For the text-containing cell, return its midpoint in [X, Y] coordinate format. 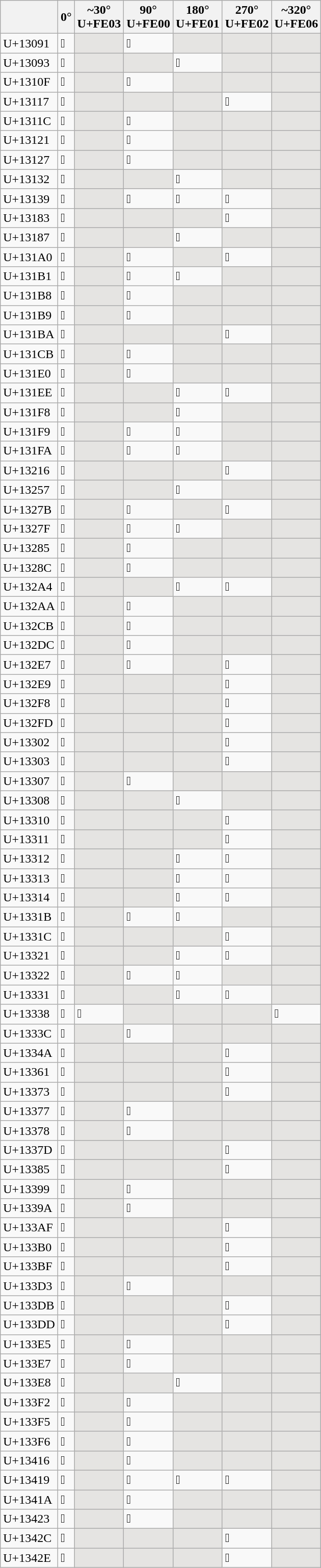
U+13117 [30, 102]
𓌸︃ [99, 1014]
𓄧︀ [149, 160]
U+1331B [30, 917]
U+13312 [30, 858]
U+13216 [30, 470]
𓐙︁ [198, 1480]
U+132AA [30, 606]
𓍊︂ [247, 1053]
𓌇 [66, 781]
U+132E7 [30, 665]
𓇺︁ [198, 451]
𓌱︂ [247, 995]
U+13093 [30, 63]
𓌜︂ [247, 937]
𓏓 [66, 1286]
𓂑 [66, 43]
𓌡︂ [247, 956]
𓆸︀ [149, 296]
𓄜︀ [149, 121]
𓋽︂ [247, 723]
𓏝︂ [247, 1325]
𓎅︂ [247, 1169]
U+1327B [30, 509]
𓋸 [66, 703]
U+13338 [30, 1014]
U+1339A [30, 1208]
U+133F5 [30, 1422]
180°U+FE01 [198, 17]
U+131EE [30, 393]
𓄲 [66, 179]
𓆠︂ [247, 257]
𓄡 [66, 140]
𓌒 [66, 858]
U+1310F [30, 82]
𓌡 [66, 956]
𓉗 [66, 490]
𓊤︁ [198, 587]
𓆹 [66, 315]
U+13183 [30, 218]
U+13331 [30, 995]
𓇺︀ [149, 451]
𓏥 [66, 1344]
U+133DD [30, 1325]
U+131B9 [30, 315]
𓇹 [66, 432]
𓄧 [66, 160]
U+133E5 [30, 1344]
𓇋 [66, 354]
𓏨︁ [198, 1383]
𓌇︀ [149, 781]
𓏨 [66, 1383]
𓐙︂ [247, 1480]
𓌓︁ [198, 878]
𓉿 [66, 528]
U+13385 [30, 1169]
U+13416 [30, 1460]
U+1333C [30, 1033]
𓋸︂ [247, 703]
𓋜 [66, 645]
𓏲 [66, 1402]
𓏧 [66, 1363]
𓂑︀ [149, 43]
𓈖︂ [247, 470]
𓏶 [66, 1441]
𓌈 [66, 800]
𓋧︂ [247, 665]
𓐮︂ [247, 1558]
U+13313 [30, 878]
𓌑 [66, 839]
U+132E9 [30, 684]
𓄗︂ [247, 102]
U+13187 [30, 237]
𓏧︀ [149, 1363]
U+131F8 [30, 412]
U+13307 [30, 781]
𓊪 [66, 606]
𓎙︀ [149, 1189]
𓍷︀ [149, 1111]
𓐣︀ [149, 1519]
𓋽 [66, 723]
𓌂 [66, 742]
𓏲︀ [149, 1402]
𓐙 [66, 1480]
𓍳 [66, 1092]
𓌔 [66, 898]
U+133F2 [30, 1402]
U+13139 [30, 198]
𓊅︀ [149, 548]
U+13423 [30, 1519]
𓄹 [66, 198]
𓉿︁ [198, 528]
U+13132 [30, 179]
𓍡 [66, 1072]
𓇮︁ [198, 393]
~320°U+FE06 [297, 17]
𓋧 [66, 665]
U+133E8 [30, 1383]
𓄲︁ [198, 179]
𓉻︂ [247, 509]
𓆇︁ [198, 237]
U+13378 [30, 1130]
U+13322 [30, 975]
𓄏 [66, 82]
U+13311 [30, 839]
𓇋︀ [149, 354]
𓇹︁ [198, 432]
U+131F9 [30, 432]
U+131B8 [30, 296]
U+13314 [30, 898]
U+1337D [30, 1150]
𓉗︁ [198, 490]
𓏛 [66, 1305]
U+132A4 [30, 587]
𓍽 [66, 1150]
𓌜 [66, 937]
U+132CB [30, 626]
U+13419 [30, 1480]
𓄗 [66, 102]
𓌛 [66, 917]
𓄡︀ [149, 140]
𓇸 [66, 412]
U+133F6 [30, 1441]
𓌓 [66, 878]
U+13377 [30, 1111]
𓌈︁ [198, 800]
𓌢 [66, 975]
𓌛︁ [198, 917]
U+131BA [30, 335]
𓌱︁ [198, 995]
U+1334A [30, 1053]
𓆹︀ [149, 315]
𓏵︀ [149, 1422]
𓇠︀ [149, 373]
0° [66, 17]
270°U+FE02 [247, 17]
𓋜︀ [149, 645]
𓌸︆ [297, 1014]
𓉻︀ [149, 509]
U+13373 [30, 1092]
𓆺 [66, 335]
U+13257 [30, 490]
𓌢︀ [149, 975]
𓉻 [66, 509]
U+1342E [30, 1558]
𓌸 [66, 1014]
𓎅 [66, 1169]
𓐬︂ [247, 1538]
𓇮 [66, 393]
U+131E0 [30, 373]
𓇺 [66, 451]
𓌼 [66, 1033]
U+13091 [30, 43]
𓊤 [66, 587]
𓐬 [66, 1538]
𓌒︁ [198, 858]
U+132DC [30, 645]
𓐖 [66, 1460]
𓏥︀ [149, 1344]
𓍸︀ [149, 1130]
𓏶︀ [149, 1441]
U+1328C [30, 568]
U+131B1 [30, 276]
U+13303 [30, 762]
𓌢︁ [198, 975]
U+131A0 [30, 257]
𓍸 [66, 1130]
𓌃 [66, 762]
𓌐 [66, 820]
𓍳︂ [247, 1092]
𓇮︂ [247, 393]
𓄜 [66, 121]
𓍽︂ [247, 1150]
U+131FA [30, 451]
𓍷 [66, 1111]
𓋋︀ [149, 626]
U+1342C [30, 1538]
𓌔︁ [198, 898]
U+133D3 [30, 1286]
𓋋 [66, 626]
U+1311C [30, 121]
𓌒︂ [247, 858]
𓆸 [66, 296]
𓆃 [66, 218]
𓏝 [66, 1325]
𓊤︂ [247, 587]
𓌑︂ [247, 839]
𓆃︂ [247, 218]
𓆠︀ [149, 257]
𓄹︁ [198, 198]
𓄹︀ [149, 198]
U+133E7 [30, 1363]
𓌛︀ [149, 917]
U+132FD [30, 723]
𓐚 [66, 1499]
U+133BF [30, 1267]
𓏵 [66, 1422]
𓎙 [66, 1189]
𓈖 [66, 470]
𓊅 [66, 548]
𓎚︀ [149, 1208]
U+133DB [30, 1305]
𓆇 [66, 237]
𓆺︂ [247, 335]
𓎯 [66, 1228]
U+133B0 [30, 1247]
𓌡︁ [198, 956]
U+131CB [30, 354]
U+13361 [30, 1072]
𓌐︂ [247, 820]
𓎰 [66, 1247]
𓇸︁ [198, 412]
𓋩 [66, 684]
𓌼︀ [149, 1033]
U+13285 [30, 548]
U+132F8 [30, 703]
𓌱 [66, 995]
𓊪︀ [149, 606]
𓏓︀ [149, 1286]
𓎿︂ [247, 1267]
𓇹︀ [149, 432]
𓆱︁ [198, 276]
𓉿︀ [149, 528]
𓐣 [66, 1519]
90°U+FE00 [149, 17]
U+133AF [30, 1228]
𓎯︂ [247, 1228]
𓌓︂ [247, 878]
𓌔︂ [247, 898]
𓌂︂ [247, 742]
U+13399 [30, 1189]
𓄏︀ [149, 82]
U+1341A [30, 1499]
U+13302 [30, 742]
𓐖︀ [149, 1460]
𓐚︀ [149, 1499]
U+1327F [30, 528]
𓂓︁ [198, 63]
𓋩︂ [247, 684]
𓍡︂ [247, 1072]
U+13310 [30, 820]
𓎿 [66, 1267]
𓐮 [66, 1558]
𓌃︂ [247, 762]
U+13308 [30, 800]
~30°U+FE03 [99, 17]
𓊌︀ [149, 568]
U+13127 [30, 160]
U+13321 [30, 956]
𓇠 [66, 373]
U+13121 [30, 140]
U+1331C [30, 937]
𓊌 [66, 568]
𓏛︂ [247, 1305]
𓍊 [66, 1053]
𓎚 [66, 1208]
𓆠 [66, 257]
𓎰︂ [247, 1247]
𓋧︀ [149, 665]
𓆱 [66, 276]
𓐙︀ [149, 1480]
𓄹︂ [247, 198]
𓆱︀ [149, 276]
𓂓 [66, 63]
